Find where the given text appears and provide that cell's center as [x, y] coordinate. 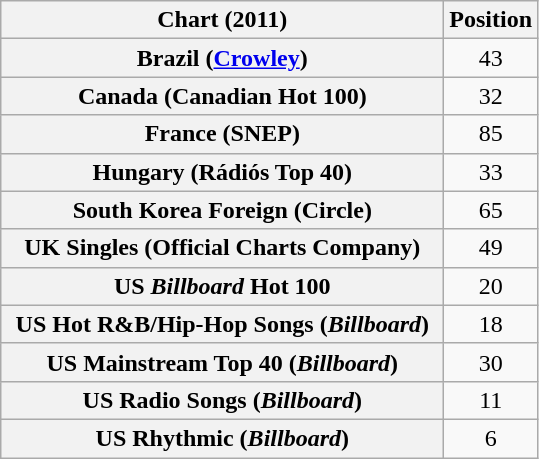
Canada (Canadian Hot 100) [222, 96]
US Radio Songs (Billboard) [222, 400]
18 [491, 324]
11 [491, 400]
Hungary (Rádiós Top 40) [222, 172]
US Rhythmic (Billboard) [222, 438]
South Korea Foreign (Circle) [222, 210]
43 [491, 58]
UK Singles (Official Charts Company) [222, 248]
Position [491, 20]
US Mainstream Top 40 (Billboard) [222, 362]
US Billboard Hot 100 [222, 286]
Chart (2011) [222, 20]
6 [491, 438]
85 [491, 134]
65 [491, 210]
Brazil (Crowley) [222, 58]
US Hot R&B/Hip-Hop Songs (Billboard) [222, 324]
33 [491, 172]
30 [491, 362]
20 [491, 286]
France (SNEP) [222, 134]
32 [491, 96]
49 [491, 248]
